Provide the [x, y] coordinate of the cell's center where the given text is located.  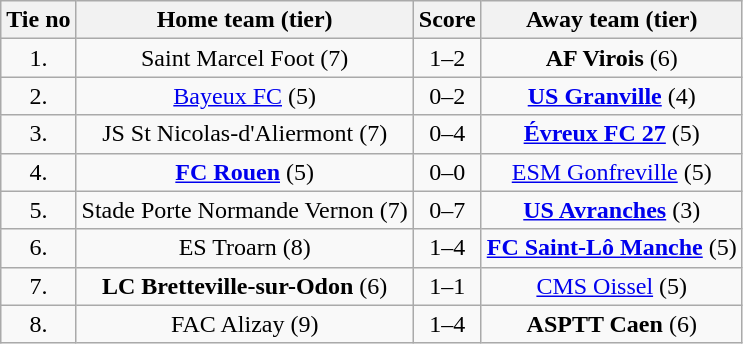
Tie no [38, 20]
Bayeux FC (5) [244, 96]
6. [38, 248]
FC Rouen (5) [244, 172]
ASPTT Caen (6) [612, 324]
Home team (tier) [244, 20]
0–2 [447, 96]
Score [447, 20]
AF Virois (6) [612, 58]
1–1 [447, 286]
Évreux FC 27 (5) [612, 134]
ESM Gonfreville (5) [612, 172]
0–4 [447, 134]
4. [38, 172]
US Avranches (3) [612, 210]
5. [38, 210]
FAC Alizay (9) [244, 324]
LC Bretteville-sur-Odon (6) [244, 286]
ES Troarn (8) [244, 248]
FC Saint-Lô Manche (5) [612, 248]
Saint Marcel Foot (7) [244, 58]
7. [38, 286]
US Granville (4) [612, 96]
1–2 [447, 58]
2. [38, 96]
0–7 [447, 210]
3. [38, 134]
Away team (tier) [612, 20]
1. [38, 58]
CMS Oissel (5) [612, 286]
JS St Nicolas-d'Aliermont (7) [244, 134]
8. [38, 324]
Stade Porte Normande Vernon (7) [244, 210]
0–0 [447, 172]
